Detect which cell encompasses the target text, then output its (x, y) center coordinate. 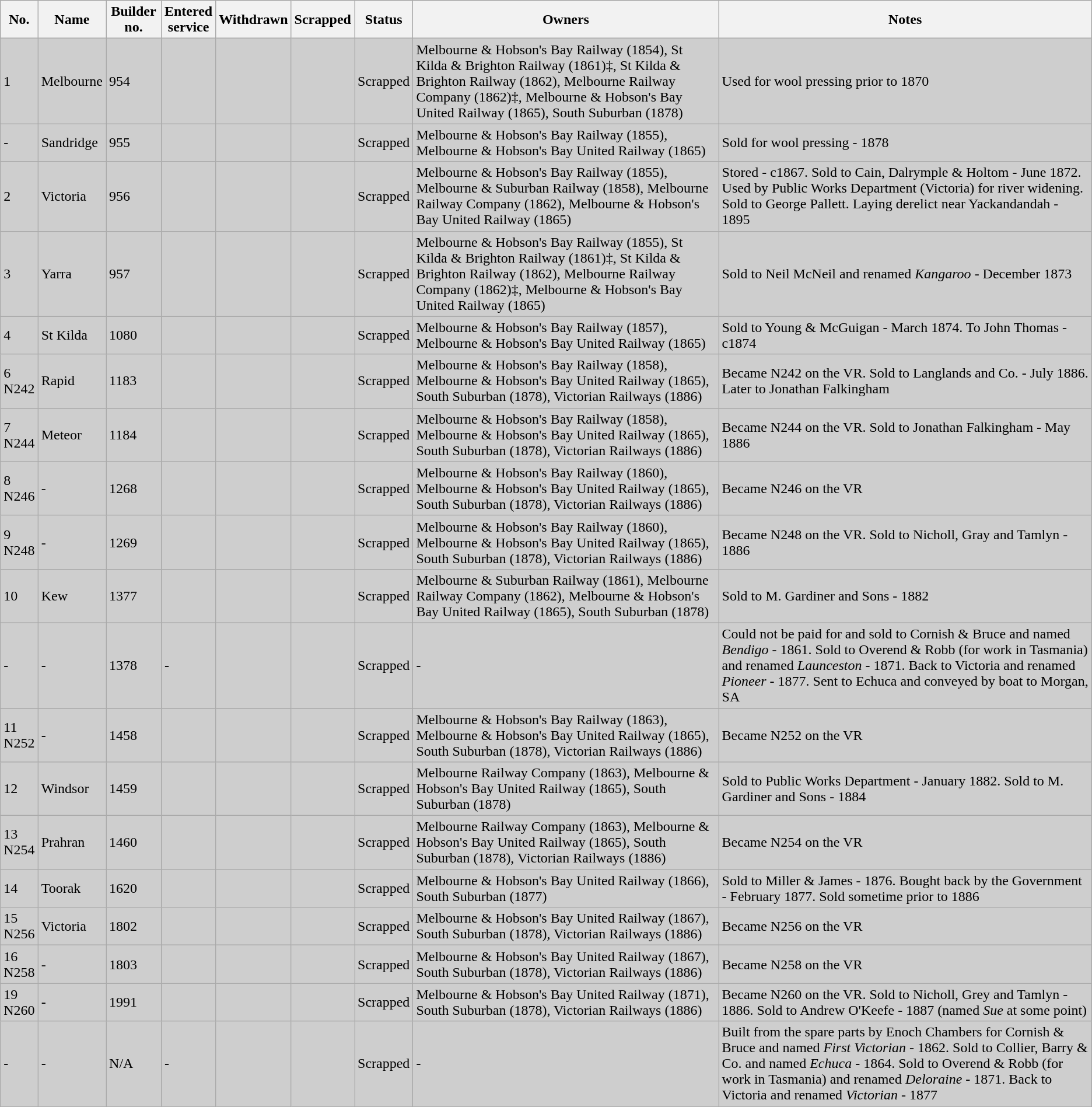
956 (134, 196)
13N254 (19, 843)
8N246 (19, 488)
1458 (134, 735)
1269 (134, 542)
St Kilda (72, 335)
Sandridge (72, 142)
Melbourne (72, 81)
Became N246 on the VR (905, 488)
Enteredservice (188, 20)
Melbourne & Hobson's Bay United Railway (1866), South Suburban (1877) (566, 888)
957 (134, 274)
1460 (134, 843)
Melbourne & Hobson's Bay Railway (1855), Melbourne & Hobson's Bay United Railway (1865) (566, 142)
1377 (134, 596)
Became N244 on the VR. Sold to Jonathan Falkingham - May 1886 (905, 435)
Builder no. (134, 20)
No. (19, 20)
Became N258 on the VR (905, 964)
Rapid (72, 381)
7N244 (19, 435)
Melbourne & Hobson's Bay Railway (1857), Melbourne & Hobson's Bay United Railway (1865) (566, 335)
16N258 (19, 964)
Melbourne & Hobson's Bay United Railway (1871), South Suburban (1878), Victorian Railways (1886) (566, 1003)
Sold to Public Works Department - January 1882. Sold to M. Gardiner and Sons - 1884 (905, 789)
Melbourne & Hobson's Bay Railway (1863), Melbourne & Hobson's Bay United Railway (1865), South Suburban (1878), Victorian Railways (1886) (566, 735)
Notes (905, 20)
4 (19, 335)
Prahran (72, 843)
1802 (134, 927)
Used for wool pressing prior to 1870 (905, 81)
1991 (134, 1003)
Melbourne Railway Company (1863), Melbourne & Hobson's Bay United Railway (1865), South Suburban (1878) (566, 789)
15N256 (19, 927)
1459 (134, 789)
Status (384, 20)
N/A (134, 1064)
Withdrawn (253, 20)
Owners (566, 20)
Became N256 on the VR (905, 927)
Sold to Young & McGuigan - March 1874. To John Thomas - c1874 (905, 335)
1 (19, 81)
Sold for wool pressing - 1878 (905, 142)
9N248 (19, 542)
3 (19, 274)
1184 (134, 435)
10 (19, 596)
Became N260 on the VR. Sold to Nicholl, Grey and Tamlyn - 1886. Sold to Andrew O'Keefe - 1887 (named Sue at some point) (905, 1003)
12 (19, 789)
Sold to Neil McNeil and renamed Kangaroo - December 1873 (905, 274)
1378 (134, 665)
Became N242 on the VR. Sold to Langlands and Co. - July 1886. Later to Jonathan Falkingham (905, 381)
Windsor (72, 789)
1268 (134, 488)
Melbourne & Suburban Railway (1861), Melbourne Railway Company (1862), Melbourne & Hobson's Bay United Railway (1865), South Suburban (1878) (566, 596)
Name (72, 20)
Became N248 on the VR. Sold to Nicholl, Gray and Tamlyn - 1886 (905, 542)
14 (19, 888)
954 (134, 81)
Meteor (72, 435)
2 (19, 196)
1080 (134, 335)
955 (134, 142)
Kew (72, 596)
11N252 (19, 735)
1183 (134, 381)
Sold to Miller & James - 1876. Bought back by the Government - February 1877. Sold sometime prior to 1886 (905, 888)
6N242 (19, 381)
Melbourne Railway Company (1863), Melbourne & Hobson's Bay United Railway (1865), South Suburban (1878), Victorian Railways (1886) (566, 843)
Became N254 on the VR (905, 843)
1803 (134, 964)
1620 (134, 888)
Sold to M. Gardiner and Sons - 1882 (905, 596)
Yarra (72, 274)
Toorak (72, 888)
Became N252 on the VR (905, 735)
19N260 (19, 1003)
